Locate the cell with the specified text and output its [x, y] center coordinate. 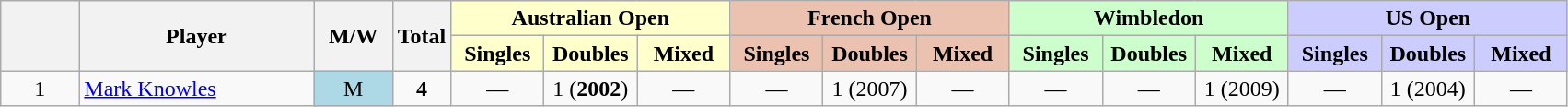
M/W [354, 36]
French Open [869, 18]
1 (2002) [591, 89]
Wimbledon [1149, 18]
1 (2004) [1427, 89]
Total [422, 36]
Player [197, 36]
1 (2007) [869, 89]
Australian Open [591, 18]
1 [41, 89]
4 [422, 89]
US Open [1427, 18]
Mark Knowles [197, 89]
1 (2009) [1241, 89]
M [354, 89]
